Search for the cell housing the specified text and yield its (X, Y) center coordinate. 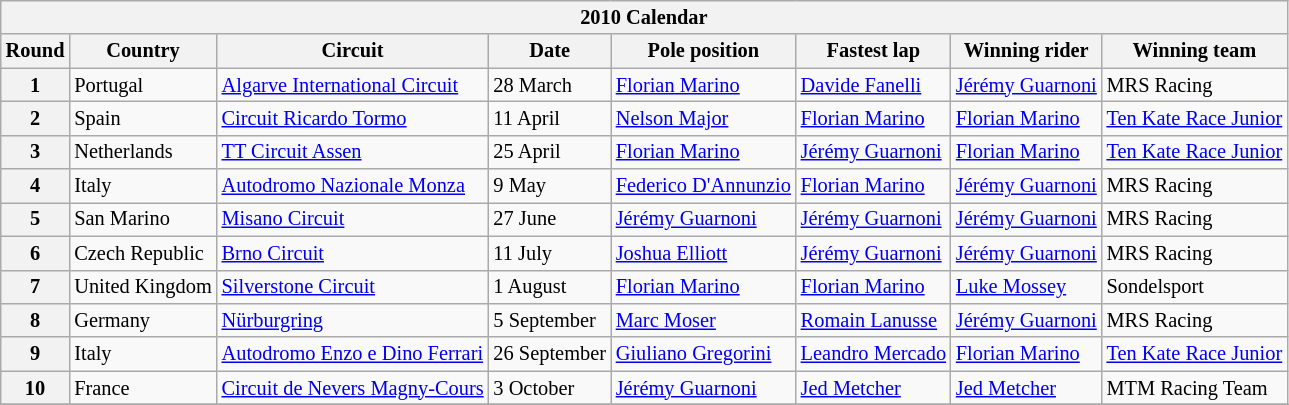
Silverstone Circuit (353, 287)
3 October (550, 388)
Circuit (353, 51)
MTM Racing Team (1194, 388)
San Marino (142, 219)
Romain Lanusse (874, 320)
Country (142, 51)
1 (36, 85)
9 (36, 354)
8 (36, 320)
11 July (550, 253)
Giuliano Gregorini (704, 354)
27 June (550, 219)
Czech Republic (142, 253)
Circuit de Nevers Magny-Cours (353, 388)
Date (550, 51)
Autodromo Enzo e Dino Ferrari (353, 354)
Fastest lap (874, 51)
4 (36, 186)
Marc Moser (704, 320)
Nelson Major (704, 118)
7 (36, 287)
2 (36, 118)
5 (36, 219)
Round (36, 51)
Germany (142, 320)
Brno Circuit (353, 253)
Spain (142, 118)
Davide Fanelli (874, 85)
Portugal (142, 85)
Winning rider (1026, 51)
Sondelsport (1194, 287)
9 May (550, 186)
TT Circuit Assen (353, 152)
Luke Mossey (1026, 287)
Circuit Ricardo Tormo (353, 118)
Winning team (1194, 51)
5 September (550, 320)
United Kingdom (142, 287)
26 September (550, 354)
Autodromo Nazionale Monza (353, 186)
28 March (550, 85)
Misano Circuit (353, 219)
Netherlands (142, 152)
10 (36, 388)
6 (36, 253)
1 August (550, 287)
25 April (550, 152)
Federico D'Annunzio (704, 186)
Nürburgring (353, 320)
2010 Calendar (644, 17)
France (142, 388)
Pole position (704, 51)
11 April (550, 118)
Algarve International Circuit (353, 85)
Leandro Mercado (874, 354)
Joshua Elliott (704, 253)
3 (36, 152)
